From the cell containing the given text, extract its center point as [x, y] coordinate. 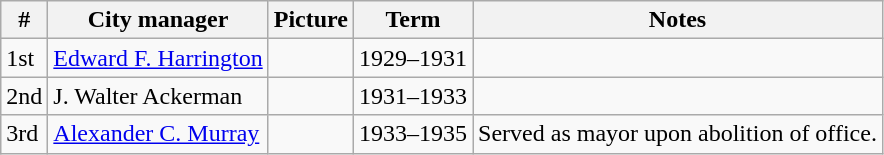
1933–1935 [414, 134]
City manager [158, 20]
1931–1933 [414, 96]
1929–1931 [414, 58]
Alexander C. Murray [158, 134]
Served as mayor upon abolition of office. [678, 134]
Term [414, 20]
1st [24, 58]
2nd [24, 96]
# [24, 20]
Edward F. Harrington [158, 58]
3rd [24, 134]
Notes [678, 20]
Picture [310, 20]
J. Walter Ackerman [158, 96]
